Search for the cell housing the specified text and yield its (X, Y) center coordinate. 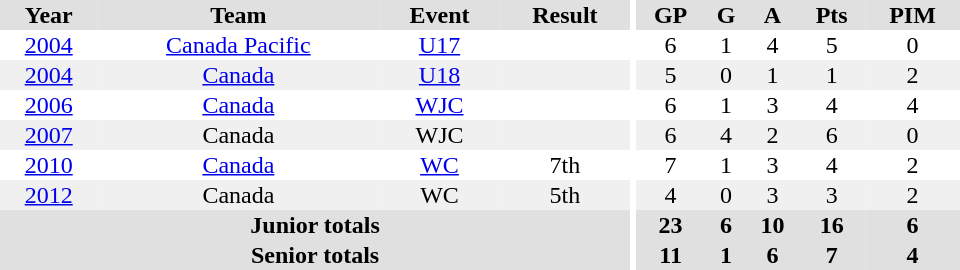
11 (670, 255)
Senior totals (315, 255)
G (726, 15)
U17 (439, 45)
Result (566, 15)
Team (238, 15)
2012 (48, 195)
2006 (48, 105)
2007 (48, 135)
A (773, 15)
Junior totals (315, 225)
PIM (912, 15)
7th (566, 165)
23 (670, 225)
Pts (832, 15)
5th (566, 195)
GP (670, 15)
Event (439, 15)
Canada Pacific (238, 45)
2010 (48, 165)
Year (48, 15)
10 (773, 225)
16 (832, 225)
U18 (439, 75)
